Determine the [x, y] coordinate at the center of the cell enclosing the given text.  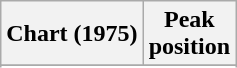
Peakposition [189, 34]
Chart (1975) [72, 34]
